For the text-containing cell, return its midpoint in (X, Y) coordinate format. 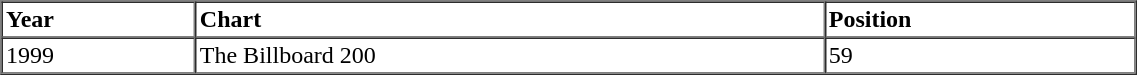
1999 (99, 56)
Year (99, 20)
Position (980, 20)
59 (980, 56)
Chart (510, 20)
The Billboard 200 (510, 56)
